Pinpoint the cell where the given text exists, returning its [X, Y] midpoint coordinate. 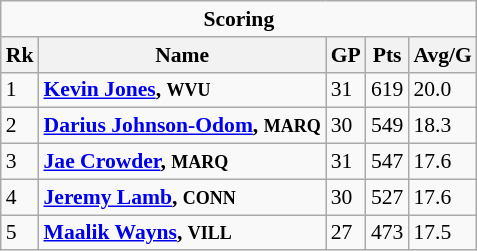
2 [20, 126]
Name [182, 55]
5 [20, 233]
GP [346, 55]
17.5 [442, 233]
3 [20, 162]
Pts [388, 55]
20.0 [442, 90]
527 [388, 197]
Darius Johnson-Odom, MARQ [182, 126]
619 [388, 90]
Jeremy Lamb, CONN [182, 197]
Jae Crowder, MARQ [182, 162]
18.3 [442, 126]
Avg/G [442, 55]
1 [20, 90]
547 [388, 162]
473 [388, 233]
Kevin Jones, WVU [182, 90]
4 [20, 197]
Rk [20, 55]
Scoring [239, 19]
27 [346, 233]
549 [388, 126]
Maalik Wayns, VILL [182, 233]
